Find where the given text appears and provide that cell's center as (x, y) coordinate. 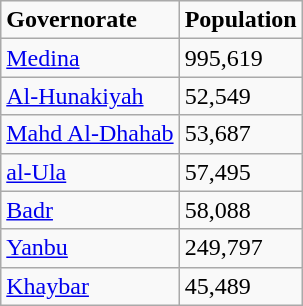
Governorate (90, 20)
Population (240, 20)
Medina (90, 58)
57,495 (240, 172)
Khaybar (90, 286)
53,687 (240, 134)
Badr (90, 210)
Al-Hunakiyah (90, 96)
al-Ula (90, 172)
Mahd Al-Dhahab (90, 134)
58,088 (240, 210)
995,619 (240, 58)
52,549 (240, 96)
45,489 (240, 286)
Yanbu (90, 248)
249,797 (240, 248)
